For the text-containing cell, return its midpoint in [X, Y] coordinate format. 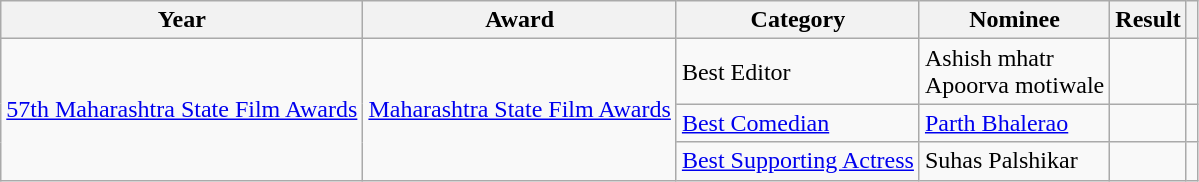
Award [520, 20]
Best Comedian [798, 123]
Year [182, 20]
57th Maharashtra State Film Awards [182, 110]
Nominee [1014, 20]
Best Supporting Actress [798, 161]
Parth Bhalerao [1014, 123]
Ashish mhatr Apoorva motiwale [1014, 72]
Maharashtra State Film Awards [520, 110]
Category [798, 20]
Suhas Palshikar [1014, 161]
Result [1148, 20]
Best Editor [798, 72]
